Return [x, y] of the center of cell containing provided text 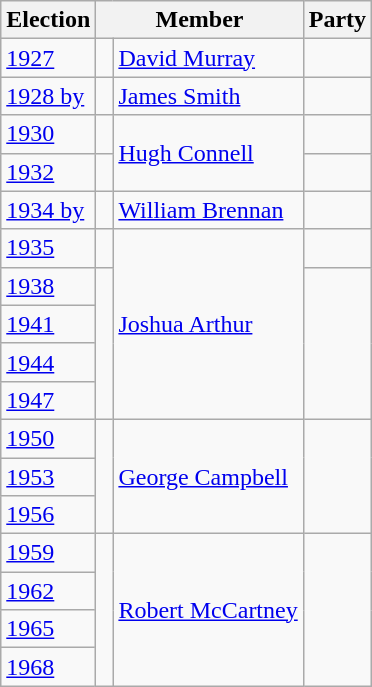
1956 [48, 515]
Election [48, 20]
1930 [48, 134]
1932 [48, 172]
1953 [48, 477]
1962 [48, 591]
1947 [48, 400]
1934 by [48, 210]
1938 [48, 286]
Party [337, 20]
David Murray [208, 58]
1965 [48, 629]
1941 [48, 324]
Robert McCartney [208, 610]
Hugh Connell [208, 153]
James Smith [208, 96]
1950 [48, 438]
William Brennan [208, 210]
1928 by [48, 96]
1959 [48, 553]
1968 [48, 667]
1935 [48, 248]
1927 [48, 58]
Member [200, 20]
George Campbell [208, 476]
1944 [48, 362]
Joshua Arthur [208, 324]
